From the cell containing the given text, extract its center point as (X, Y) coordinate. 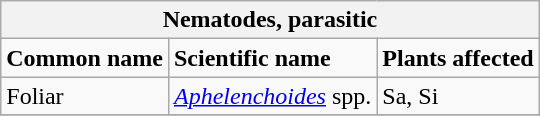
Sa, Si (458, 96)
Aphelenchoides spp. (272, 96)
Common name (85, 58)
Plants affected (458, 58)
Scientific name (272, 58)
Nematodes, parasitic (270, 20)
Foliar (85, 96)
